Scan for the cell matching the given text and deliver its [X, Y] coordinate at center. 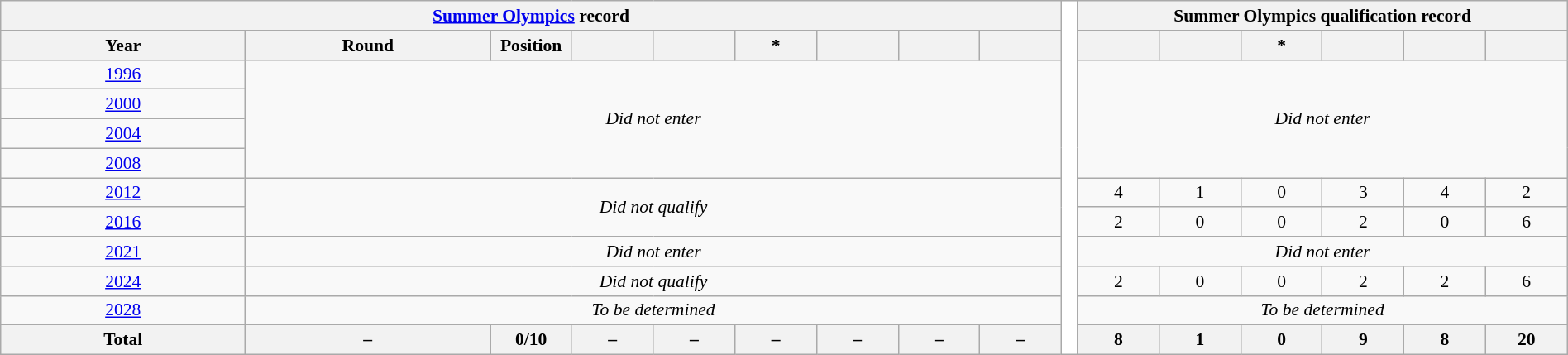
9 [1363, 340]
2024 [123, 281]
2012 [123, 193]
20 [1527, 340]
2028 [123, 310]
2016 [123, 223]
Year [123, 46]
Total [123, 340]
Summer Olympics qualification record [1322, 16]
Position [531, 46]
2004 [123, 134]
0/10 [531, 340]
2021 [123, 252]
2008 [123, 163]
3 [1363, 193]
1996 [123, 74]
2000 [123, 104]
Summer Olympics record [531, 16]
Round [368, 46]
